Determine the (X, Y) coordinate at the center of the cell enclosing the given text.  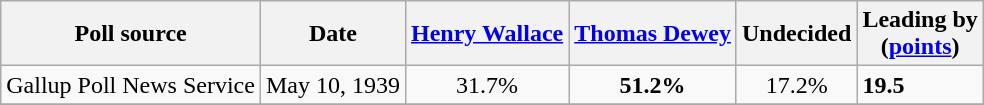
Henry Wallace (486, 34)
51.2% (653, 85)
Date (332, 34)
Thomas Dewey (653, 34)
19.5 (920, 85)
Undecided (796, 34)
Gallup Poll News Service (131, 85)
17.2% (796, 85)
31.7% (486, 85)
May 10, 1939 (332, 85)
Poll source (131, 34)
Leading by(points) (920, 34)
